For the text-containing cell, return its midpoint in (x, y) coordinate format. 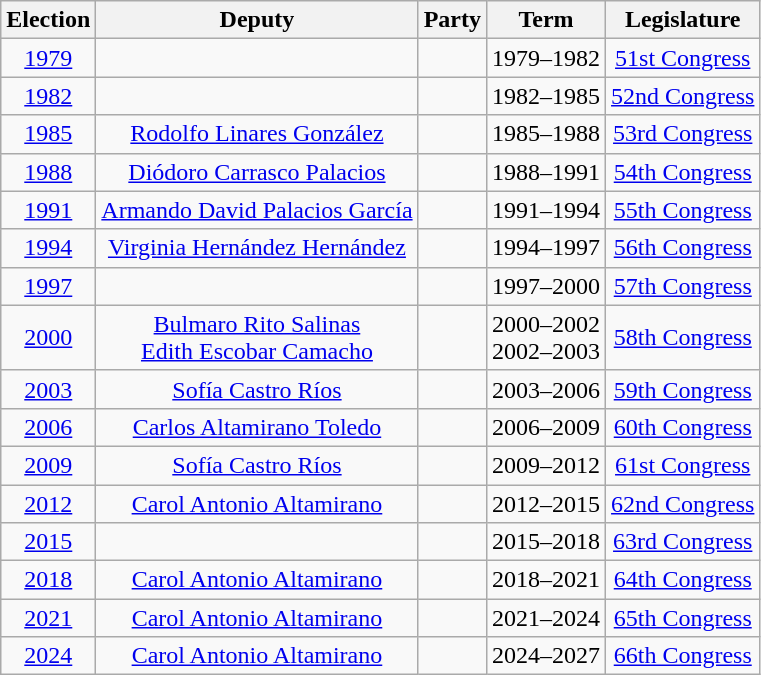
1982 (48, 96)
60th Congress (683, 427)
Legislature (683, 20)
2018–2021 (546, 580)
2024–2027 (546, 656)
1979–1982 (546, 58)
1988 (48, 172)
65th Congress (683, 618)
2012–2015 (546, 503)
2018 (48, 580)
2003–2006 (546, 389)
2000–20022002–2003 (546, 338)
52nd Congress (683, 96)
2021 (48, 618)
Party (452, 20)
Election (48, 20)
2003 (48, 389)
62nd Congress (683, 503)
2006–2009 (546, 427)
Carlos Altamirano Toledo (257, 427)
55th Congress (683, 210)
Rodolfo Linares González (257, 134)
54th Congress (683, 172)
2015–2018 (546, 542)
Diódoro Carrasco Palacios (257, 172)
1997–2000 (546, 286)
57th Congress (683, 286)
1997 (48, 286)
Bulmaro Rito SalinasEdith Escobar Camacho (257, 338)
1985 (48, 134)
66th Congress (683, 656)
2015 (48, 542)
64th Congress (683, 580)
2024 (48, 656)
53rd Congress (683, 134)
51st Congress (683, 58)
1988–1991 (546, 172)
2009 (48, 465)
1982–1985 (546, 96)
Term (546, 20)
1985–1988 (546, 134)
61st Congress (683, 465)
1994 (48, 248)
58th Congress (683, 338)
Virginia Hernández Hernández (257, 248)
59th Congress (683, 389)
63rd Congress (683, 542)
1979 (48, 58)
2006 (48, 427)
2009–2012 (546, 465)
1991–1994 (546, 210)
2021–2024 (546, 618)
1994–1997 (546, 248)
2012 (48, 503)
1991 (48, 210)
56th Congress (683, 248)
2000 (48, 338)
Deputy (257, 20)
Armando David Palacios García (257, 210)
